Return the [x, y] coordinate for the center point of the cell that contains the specified text.  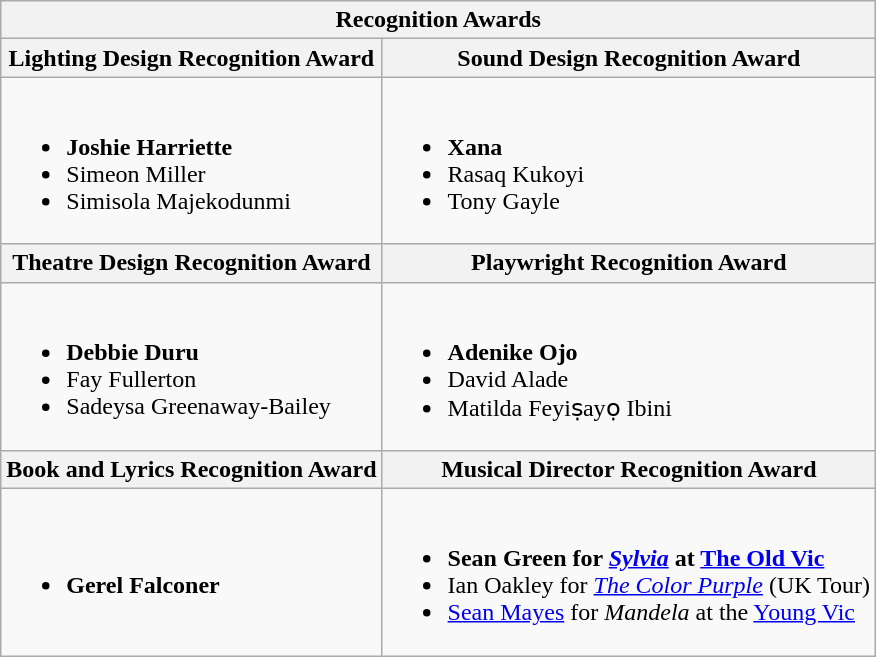
Playwright Recognition Award [629, 263]
Lighting Design Recognition Award [192, 58]
Debbie DuruFay FullertonSadeysa Greenaway-Bailey [192, 366]
Adenike OjoDavid AladeMatilda Feyiṣayọ Ibini [629, 366]
XanaRasaq KukoyiTony Gayle [629, 160]
Musical Director Recognition Award [629, 470]
Recognition Awards [438, 20]
Sean Green for Sylvia at The Old VicIan Oakley for The Color Purple (UK Tour)Sean Mayes for Mandela at the Young Vic [629, 572]
Joshie HarrietteSimeon MillerSimisola Majekodunmi [192, 160]
Gerel Falconer [192, 572]
Sound Design Recognition Award [629, 58]
Book and Lyrics Recognition Award [192, 470]
Theatre Design Recognition Award [192, 263]
